Output the (x, y) coordinate of the center of the cell containing the given text.  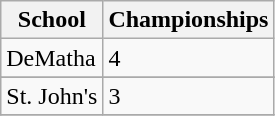
School (52, 20)
DeMatha (52, 58)
Championships (188, 20)
4 (188, 58)
St. John's (52, 96)
3 (188, 96)
